Locate the cell with the specified text and output its (x, y) center coordinate. 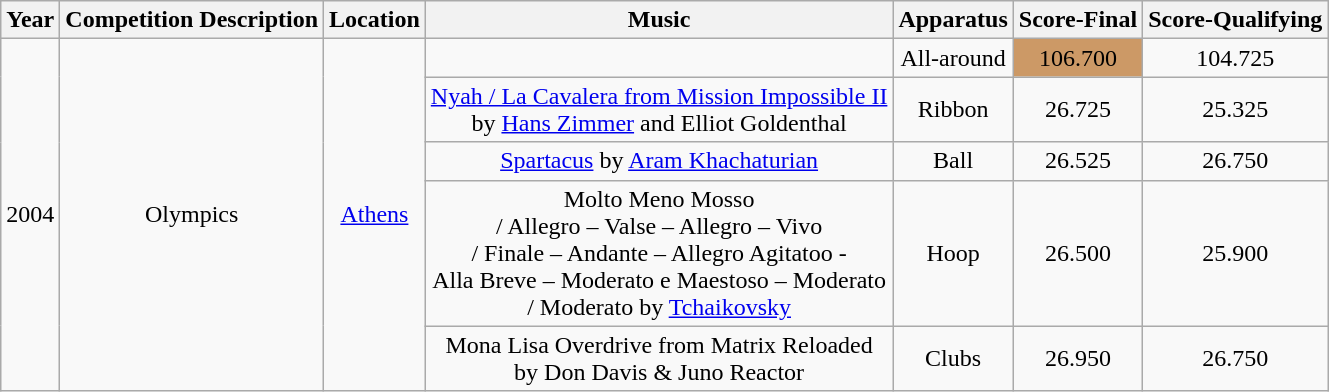
106.700 (1078, 58)
Competition Description (192, 20)
25.325 (1236, 110)
Apparatus (953, 20)
26.725 (1078, 110)
Ball (953, 161)
26.525 (1078, 161)
All-around (953, 58)
25.900 (1236, 253)
2004 (30, 215)
26.500 (1078, 253)
Music (659, 20)
Score-Final (1078, 20)
Hoop (953, 253)
Location (375, 20)
Score-Qualifying (1236, 20)
Spartacus by Aram Khachaturian (659, 161)
Clubs (953, 358)
Ribbon (953, 110)
104.725 (1236, 58)
Mona Lisa Overdrive from Matrix Reloaded by Don Davis & Juno Reactor (659, 358)
Year (30, 20)
Nyah / La Cavalera from Mission Impossible II by Hans Zimmer and Elliot Goldenthal (659, 110)
Athens (375, 215)
Olympics (192, 215)
26.950 (1078, 358)
